Identify which cell holds the provided text, then report its [x, y] central coordinate. 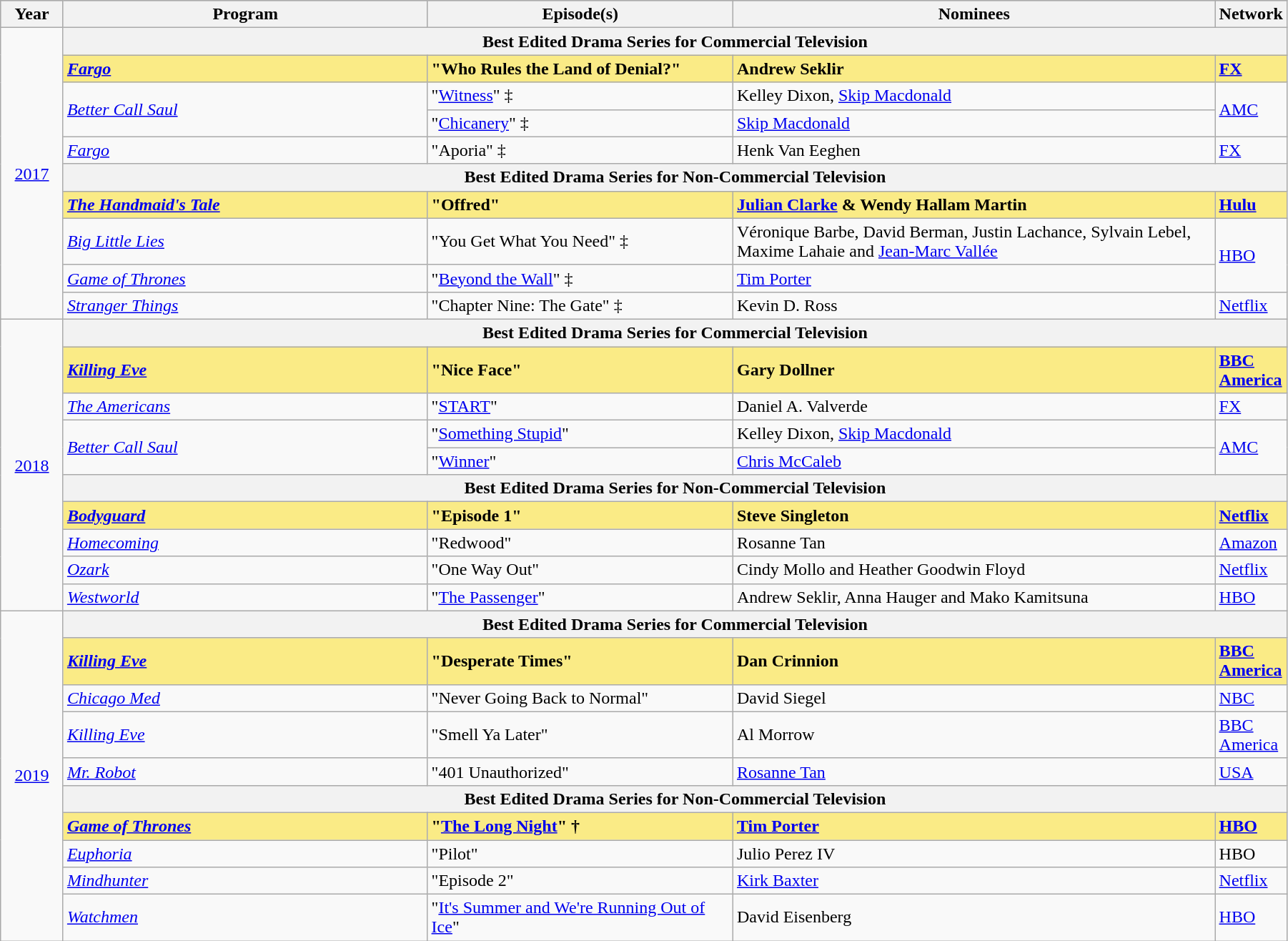
Chris McCaleb [974, 461]
"Nice Face" [580, 369]
Homecoming [245, 543]
Gary Dollner [974, 369]
"Never Going Back to Normal" [580, 698]
Network [1251, 14]
David Siegel [974, 698]
Nominees [974, 14]
Year [32, 14]
Dan Crinnion [974, 661]
Kevin D. Ross [974, 305]
Andrew Seklir [974, 69]
"Offred" [580, 205]
"The Long Night" † [580, 826]
"One Way Out" [580, 570]
"START" [580, 407]
USA [1251, 772]
Kirk Baxter [974, 881]
"Redwood" [580, 543]
Mr. Robot [245, 772]
"Beyond the Wall" ‡ [580, 278]
"Witness" ‡ [580, 96]
The Handmaid's Tale [245, 205]
"Chapter Nine: The Gate" ‡ [580, 305]
"Desperate Times" [580, 661]
"Aporia" ‡ [580, 150]
The Americans [245, 407]
Al Morrow [974, 735]
NBC [1251, 698]
Henk Van Eeghen [974, 150]
Andrew Seklir, Anna Hauger and Mako Kamitsuna [974, 597]
Program [245, 14]
Amazon [1251, 543]
"Episode 2" [580, 881]
Steve Singleton [974, 516]
Ozark [245, 570]
"Something Stupid" [580, 434]
Daniel A. Valverde [974, 407]
Euphoria [245, 853]
"Chicanery" ‡ [580, 123]
Skip Macdonald [974, 123]
"Smell Ya Later" [580, 735]
Hulu [1251, 205]
"Winner" [580, 461]
Mindhunter [245, 881]
Stranger Things [245, 305]
Chicago Med [245, 698]
2017 [32, 174]
"The Passenger" [580, 597]
"It's Summer and We're Running Out of Ice" [580, 918]
Westworld [245, 597]
Bodyguard [245, 516]
Episode(s) [580, 14]
"You Get What You Need" ‡ [580, 242]
Julian Clarke & Wendy Hallam Martin [974, 205]
"Pilot" [580, 853]
2018 [32, 465]
"401 Unauthorized" [580, 772]
Watchmen [245, 918]
"Who Rules the Land of Denial?" [580, 69]
David Eisenberg [974, 918]
"Episode 1" [580, 516]
2019 [32, 776]
Véronique Barbe, David Berman, Justin Lachance, Sylvain Lebel, Maxime Lahaie and Jean-Marc Vallée [974, 242]
Cindy Mollo and Heather Goodwin Floyd [974, 570]
Julio Perez IV [974, 853]
Big Little Lies [245, 242]
